Detect which cell encompasses the target text, then output its (X, Y) center coordinate. 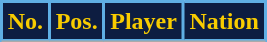
Pos. (76, 22)
Player (144, 22)
No. (26, 22)
Nation (224, 22)
